Output the (x, y) coordinate of the center of the cell containing the given text.  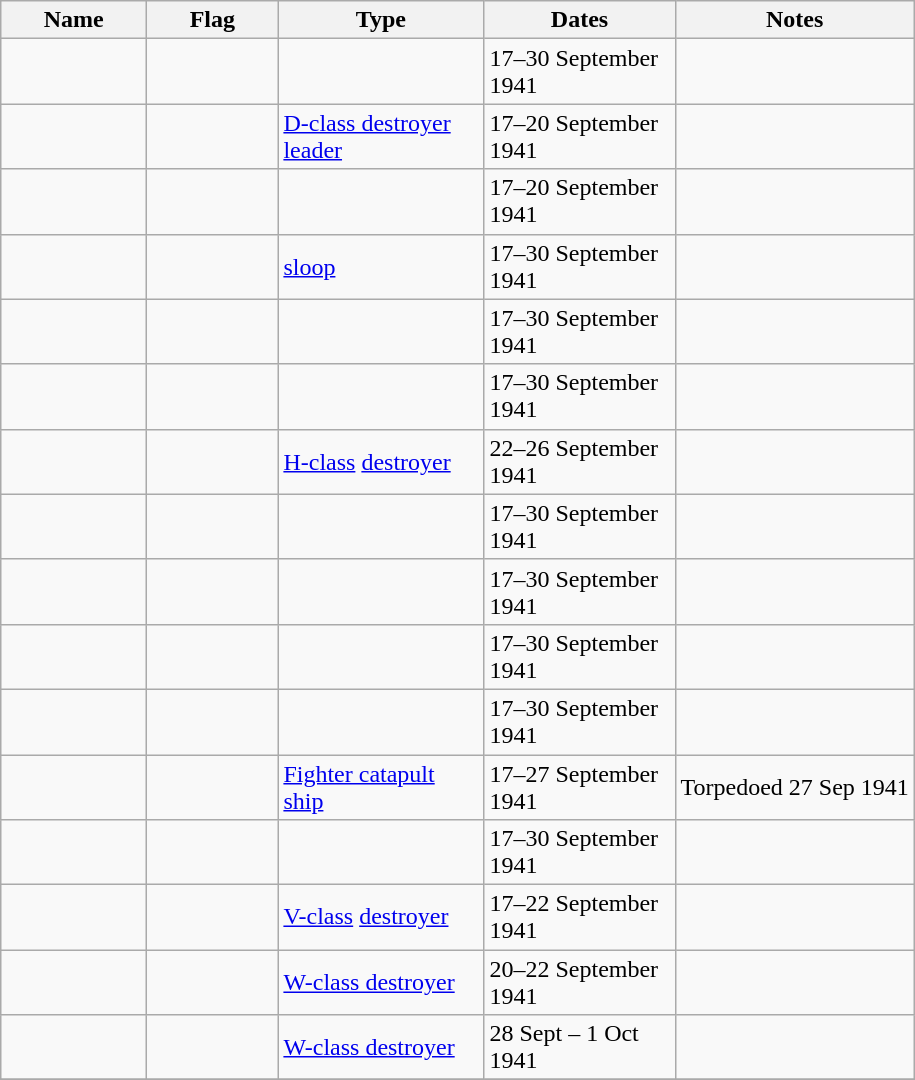
V-class destroyer (381, 918)
sloop (381, 266)
17–27 September 1941 (580, 786)
28 Sept – 1 Oct 1941 (580, 1048)
Fighter catapult ship (381, 786)
22–26 September 1941 (580, 462)
20–22 September 1941 (580, 982)
Dates (580, 20)
Torpedoed 27 Sep 1941 (794, 786)
17–22 September 1941 (580, 918)
Name (74, 20)
Type (381, 20)
Flag (212, 20)
Notes (794, 20)
D-class destroyer leader (381, 136)
H-class destroyer (381, 462)
